Return the (X, Y) coordinate for the center point of the cell that contains the specified text.  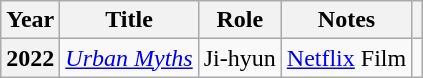
Notes (346, 20)
Title (129, 20)
Netflix Film (346, 58)
Role (240, 20)
2022 (30, 58)
Ji-hyun (240, 58)
Year (30, 20)
Urban Myths (129, 58)
